Extract the [X, Y] coordinate from the center of the cell holding the provided text.  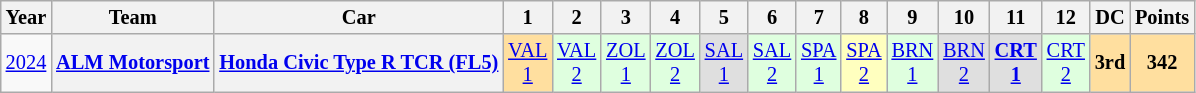
2 [576, 17]
8 [864, 17]
2024 [26, 63]
3rd [1110, 63]
4 [674, 17]
VAL1 [528, 63]
DC [1110, 17]
Year [26, 17]
CRT1 [1016, 63]
ALM Motorsport [132, 63]
BRN2 [964, 63]
9 [913, 17]
10 [964, 17]
12 [1066, 17]
ZOL1 [626, 63]
SAL1 [724, 63]
BRN1 [913, 63]
SPA2 [864, 63]
7 [818, 17]
1 [528, 17]
Car [358, 17]
6 [772, 17]
ZOL2 [674, 63]
3 [626, 17]
Team [132, 17]
342 [1162, 63]
SAL2 [772, 63]
Honda Civic Type R TCR (FL5) [358, 63]
11 [1016, 17]
CRT2 [1066, 63]
VAL2 [576, 63]
SPA1 [818, 63]
5 [724, 17]
Points [1162, 17]
